Identify which cell holds the provided text, then report its (X, Y) central coordinate. 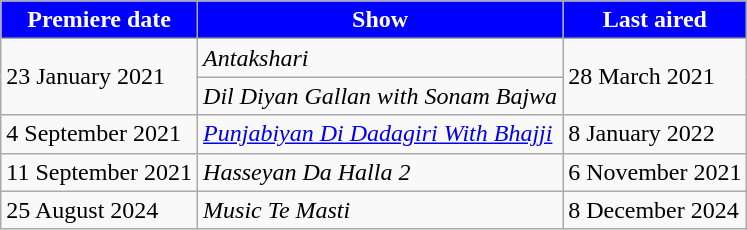
11 September 2021 (100, 172)
Show (380, 20)
Hasseyan Da Halla 2 (380, 172)
Premiere date (100, 20)
Last aired (655, 20)
Punjabiyan Di Dadagiri With Bhajji (380, 134)
25 August 2024 (100, 210)
Music Te Masti (380, 210)
23 January 2021 (100, 77)
28 March 2021 (655, 77)
Dil Diyan Gallan with Sonam Bajwa (380, 96)
8 December 2024 (655, 210)
8 January 2022 (655, 134)
6 November 2021 (655, 172)
Antakshari (380, 58)
4 September 2021 (100, 134)
